Locate the cell with the specified text and output its (X, Y) center coordinate. 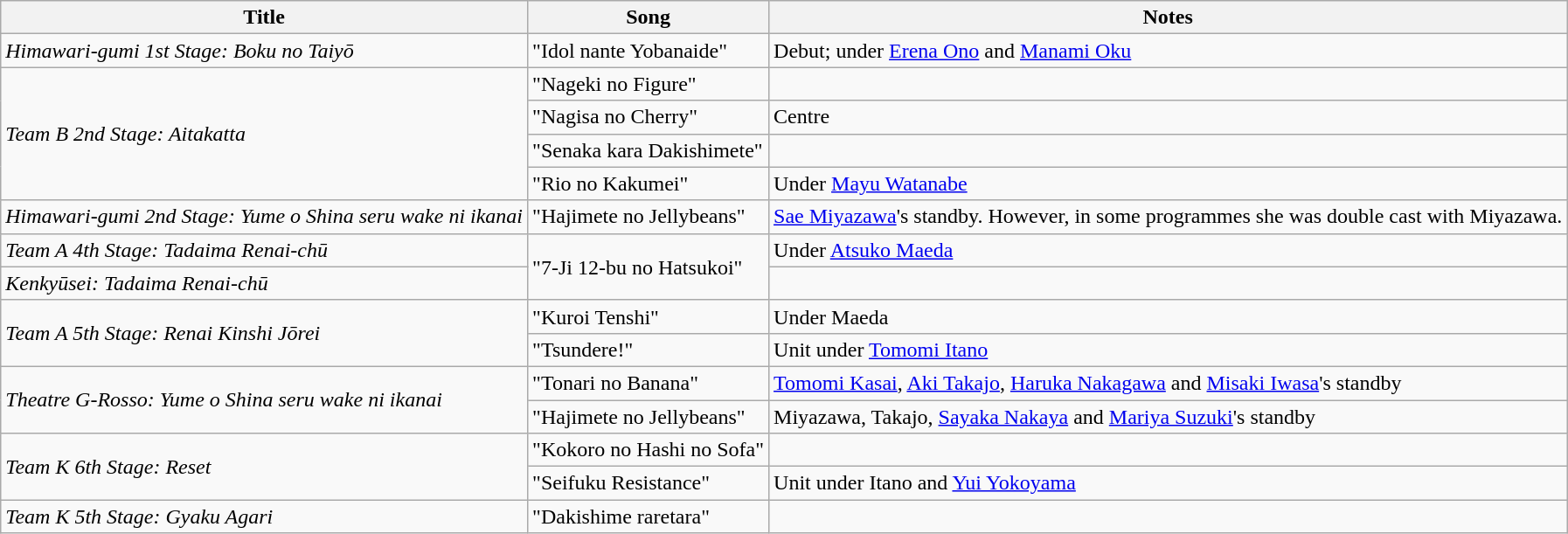
Unit under Tomomi Itano (1168, 350)
Team K 5th Stage: Gyaku Agari (264, 517)
Tomomi Kasai, Aki Takajo, Haruka Nakagawa and Misaki Iwasa's standby (1168, 383)
Miyazawa, Takajo, Sayaka Nakaya and Mariya Suzuki's standby (1168, 417)
Himawari-gumi 1st Stage: Boku no Taiyō (264, 51)
Team K 6th Stage: Reset (264, 467)
Team A 4th Stage: Tadaima Renai-chū (264, 250)
Under Maeda (1168, 316)
"Rio no Kakumei" (649, 184)
Himawari-gumi 2nd Stage: Yume o Shina seru wake ni ikanai (264, 217)
"Nagisa no Cherry" (649, 117)
Centre (1168, 117)
"Senaka kara Dakishimete" (649, 150)
Notes (1168, 17)
Kenkyūsei: Tadaima Renai-chū (264, 283)
"Kuroi Tenshi" (649, 316)
Under Atsuko Maeda (1168, 250)
Team A 5th Stage: Renai Kinshi Jōrei (264, 333)
Under Mayu Watanabe (1168, 184)
"Nageki no Figure" (649, 84)
"Idol nante Yobanaide" (649, 51)
"7-Ji 12-bu no Hatsukoi" (649, 267)
"Tsundere!" (649, 350)
"Tonari no Banana" (649, 383)
"Seifuku Resistance" (649, 483)
Unit under Itano and Yui Yokoyama (1168, 483)
Debut; under Erena Ono and Manami Oku (1168, 51)
Sae Miyazawa's standby. However, in some programmes she was double cast with Miyazawa. (1168, 217)
"Dakishime raretara" (649, 517)
"Kokoro no Hashi no Sofa" (649, 450)
Team B 2nd Stage: Aitakatta (264, 134)
Title (264, 17)
Song (649, 17)
Theatre G-Rosso: Yume o Shina seru wake ni ikanai (264, 399)
